Pinpoint the cell where the given text exists, returning its (x, y) midpoint coordinate. 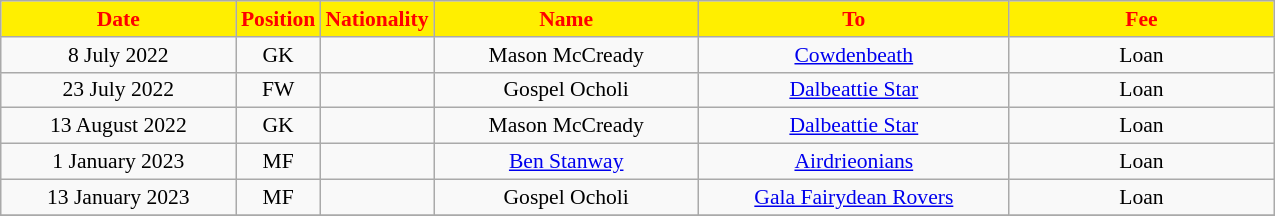
1 January 2023 (118, 162)
Fee (1142, 19)
Ben Stanway (566, 162)
Position (278, 19)
Airdrieonians (854, 162)
Name (566, 19)
Gala Fairydean Rovers (854, 197)
Date (118, 19)
Cowdenbeath (854, 55)
FW (278, 90)
8 July 2022 (118, 55)
Nationality (376, 19)
13 August 2022 (118, 126)
13 January 2023 (118, 197)
To (854, 19)
23 July 2022 (118, 90)
